Find where the given text appears and provide that cell's center as [x, y] coordinate. 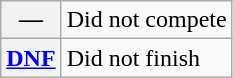
DNF [31, 58]
Did not compete [146, 20]
— [31, 20]
Did not finish [146, 58]
